Output the (X, Y) coordinate of the center of the cell containing the given text.  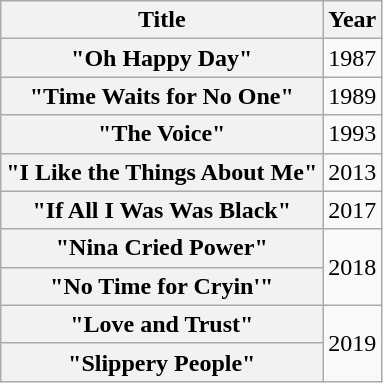
"Oh Happy Day" (162, 58)
"Time Waits for No One" (162, 96)
1993 (352, 134)
1987 (352, 58)
2019 (352, 343)
Year (352, 20)
"I Like the Things About Me" (162, 172)
"Love and Trust" (162, 324)
2018 (352, 267)
"If All I Was Was Black" (162, 210)
"Nina Cried Power" (162, 248)
1989 (352, 96)
2013 (352, 172)
"The Voice" (162, 134)
Title (162, 20)
2017 (352, 210)
"No Time for Cryin'" (162, 286)
"Slippery People" (162, 362)
